Output the (X, Y) coordinate of the center of the cell containing the given text.  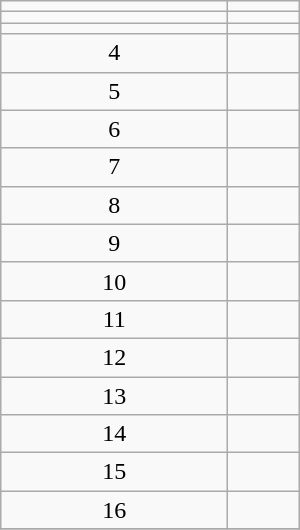
13 (114, 395)
4 (114, 53)
11 (114, 319)
14 (114, 434)
15 (114, 472)
12 (114, 357)
7 (114, 167)
16 (114, 510)
9 (114, 243)
5 (114, 91)
8 (114, 205)
10 (114, 281)
6 (114, 129)
